Pinpoint the cell where the given text exists, returning its [x, y] midpoint coordinate. 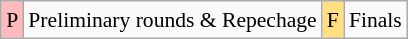
P [12, 20]
Finals [376, 20]
F [333, 20]
Preliminary rounds & Repechage [172, 20]
